Find where the given text appears and provide that cell's center as [x, y] coordinate. 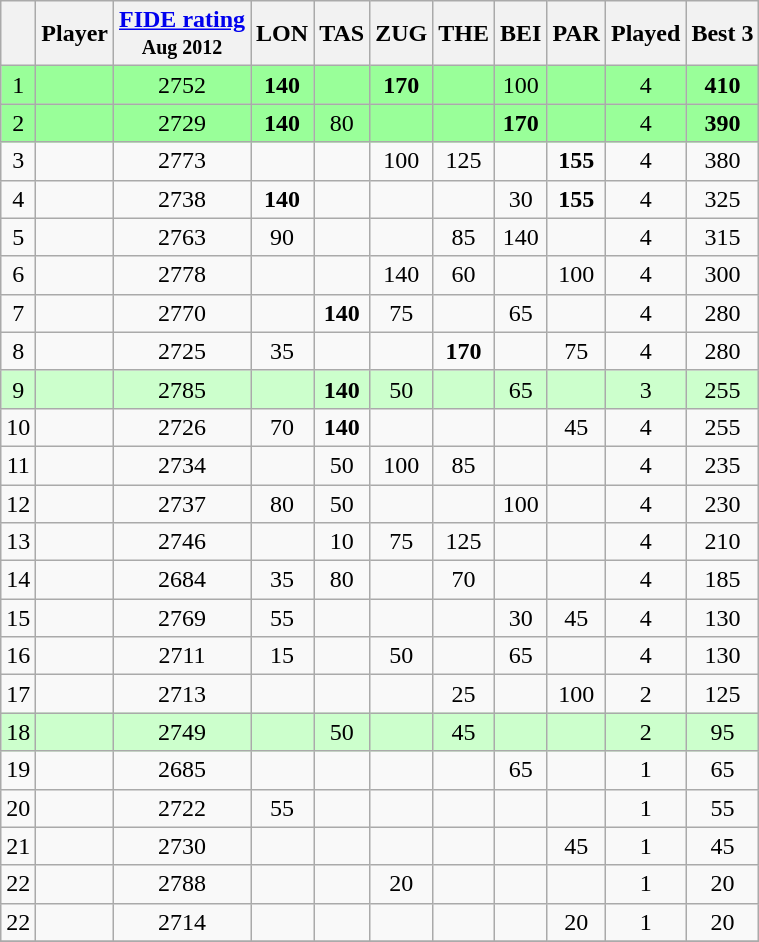
2714 [182, 922]
21 [18, 846]
380 [722, 161]
2722 [182, 808]
2752 [182, 85]
315 [722, 237]
185 [722, 580]
ZUG [402, 34]
Best 3 [722, 34]
2711 [182, 656]
THE [464, 34]
12 [18, 503]
90 [282, 237]
5 [18, 237]
Player [75, 34]
235 [722, 465]
7 [18, 313]
LON [282, 34]
2684 [182, 580]
2725 [182, 351]
300 [722, 275]
2730 [182, 846]
13 [18, 542]
2749 [182, 732]
2778 [182, 275]
FIDE ratingAug 2012 [182, 34]
2685 [182, 770]
210 [722, 542]
BEI [520, 34]
60 [464, 275]
6 [18, 275]
16 [18, 656]
2734 [182, 465]
8 [18, 351]
2770 [182, 313]
14 [18, 580]
25 [464, 694]
2729 [182, 123]
2738 [182, 199]
325 [722, 199]
2769 [182, 618]
2773 [182, 161]
410 [722, 85]
18 [18, 732]
2785 [182, 389]
390 [722, 123]
2737 [182, 503]
2746 [182, 542]
2713 [182, 694]
2726 [182, 427]
9 [18, 389]
PAR [576, 34]
95 [722, 732]
2763 [182, 237]
17 [18, 694]
TAS [342, 34]
Played [645, 34]
11 [18, 465]
19 [18, 770]
2788 [182, 884]
230 [722, 503]
